Detect which cell encompasses the target text, then output its [x, y] center coordinate. 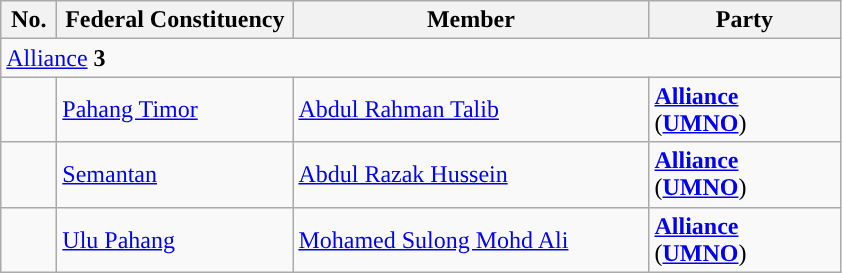
Member [471, 20]
Mohamed Sulong Mohd Ali [471, 240]
No. [29, 20]
Pahang Timor [175, 110]
Alliance 3 [420, 58]
Party [744, 20]
Ulu Pahang [175, 240]
Abdul Razak Hussein [471, 174]
Semantan [175, 174]
Federal Constituency [175, 20]
Abdul Rahman Talib [471, 110]
